Provide the [X, Y] coordinate of the cell's center where the given text is located.  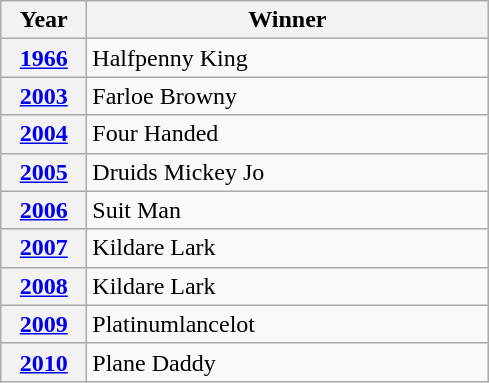
1966 [44, 58]
2007 [44, 248]
Year [44, 20]
Four Handed [288, 134]
2010 [44, 362]
2005 [44, 172]
Suit Man [288, 210]
2006 [44, 210]
2008 [44, 286]
Plane Daddy [288, 362]
2003 [44, 96]
Farloe Browny [288, 96]
Druids Mickey Jo [288, 172]
Halfpenny King [288, 58]
2004 [44, 134]
Platinumlancelot [288, 324]
Winner [288, 20]
2009 [44, 324]
